For the text-containing cell, return its midpoint in [x, y] coordinate format. 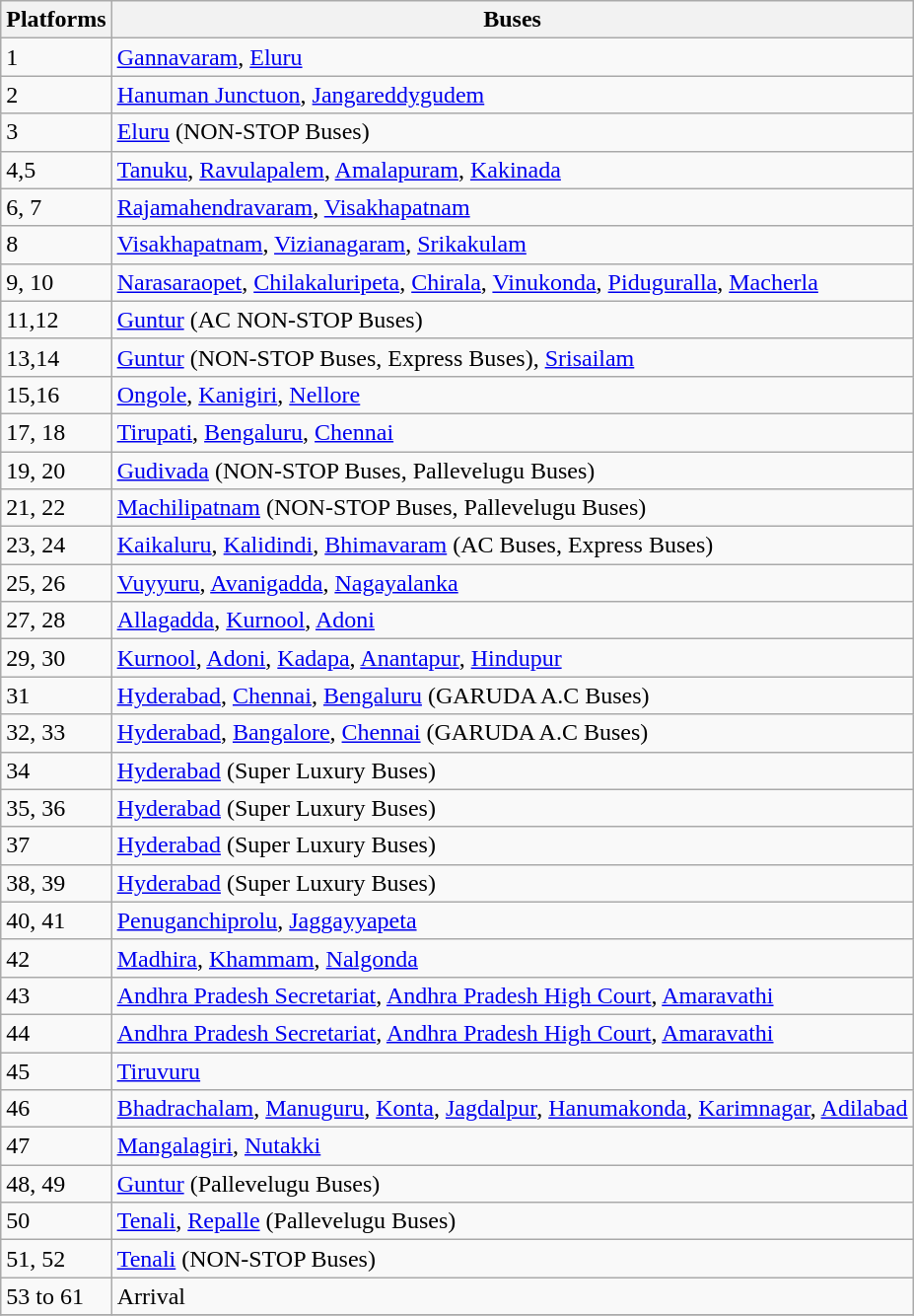
Eluru (NON-STOP Buses) [513, 132]
Platforms [56, 20]
Kaikaluru, Kalidindi, Bhimavaram (AC Buses, Express Buses) [513, 546]
Hyderabad, Bangalore, Chennai (GARUDA A.C Buses) [513, 733]
1 [56, 57]
13,14 [56, 357]
Hanuman Junctuon, Jangareddygudem [513, 95]
Tiruvuru [513, 1070]
Tanuku, Ravulapalem, Amalapuram, Kakinada [513, 170]
23, 24 [56, 546]
8 [56, 245]
Gudivada (NON-STOP Buses, Pallevelugu Buses) [513, 471]
Kurnool, Adoni, Kadapa, Anantapur, Hindupur [513, 658]
2 [56, 95]
Ongole, Kanigiri, Nellore [513, 395]
Penuganchiprolu, Jaggayyapeta [513, 920]
19, 20 [56, 471]
Allagadda, Kurnool, Adoni [513, 621]
3 [56, 132]
51, 52 [56, 1259]
Tirupati, Bengaluru, Chennai [513, 432]
42 [56, 958]
17, 18 [56, 432]
21, 22 [56, 508]
Visakhapatnam, Vizianagaram, Srikakulam [513, 245]
Vuyyuru, Avanigadda, Nagayalanka [513, 583]
Gannavaram, Eluru [513, 57]
Bhadrachalam, Manuguru, Konta, Jagdalpur, Hanumakonda, Karimnagar, Adilabad [513, 1109]
Guntur (AC NON-STOP Buses) [513, 320]
43 [56, 995]
Rajamahendravaram, Visakhapatnam [513, 207]
32, 33 [56, 733]
Madhira, Khammam, Nalgonda [513, 958]
44 [56, 1033]
35, 36 [56, 808]
4,5 [56, 170]
45 [56, 1070]
27, 28 [56, 621]
Guntur (Pallevelugu Buses) [513, 1184]
40, 41 [56, 920]
Guntur (NON-STOP Buses, Express Buses), Srisailam [513, 357]
47 [56, 1146]
25, 26 [56, 583]
6, 7 [56, 207]
Tenali, Repalle (Pallevelugu Buses) [513, 1221]
Tenali (NON-STOP Buses) [513, 1259]
48, 49 [56, 1184]
11,12 [56, 320]
38, 39 [56, 883]
37 [56, 845]
50 [56, 1221]
Buses [513, 20]
31 [56, 695]
46 [56, 1109]
Hyderabad, Chennai, Bengaluru (GARUDA A.C Buses) [513, 695]
Narasaraopet, Chilakaluripeta, Chirala, Vinukonda, Piduguralla, Macherla [513, 282]
Machilipatnam (NON-STOP Buses, Pallevelugu Buses) [513, 508]
9, 10 [56, 282]
29, 30 [56, 658]
15,16 [56, 395]
Arrival [513, 1296]
Mangalagiri, Nutakki [513, 1146]
34 [56, 770]
53 to 61 [56, 1296]
